Pinpoint the cell where the given text exists, returning its (x, y) midpoint coordinate. 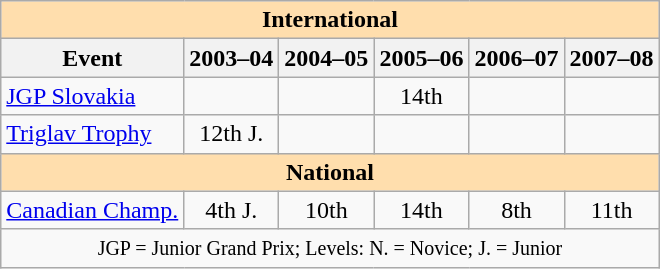
2006–07 (516, 58)
4th J. (232, 210)
8th (516, 210)
Canadian Champ. (92, 210)
Triglav Trophy (92, 134)
JGP = Junior Grand Prix; Levels: N. = Novice; J. = Junior (330, 248)
2007–08 (612, 58)
2004–05 (326, 58)
2003–04 (232, 58)
International (330, 20)
National (330, 172)
2005–06 (422, 58)
11th (612, 210)
JGP Slovakia (92, 96)
Event (92, 58)
10th (326, 210)
12th J. (232, 134)
